Capture the cell that displays the provided text and extract its [x, y] central coordinate. 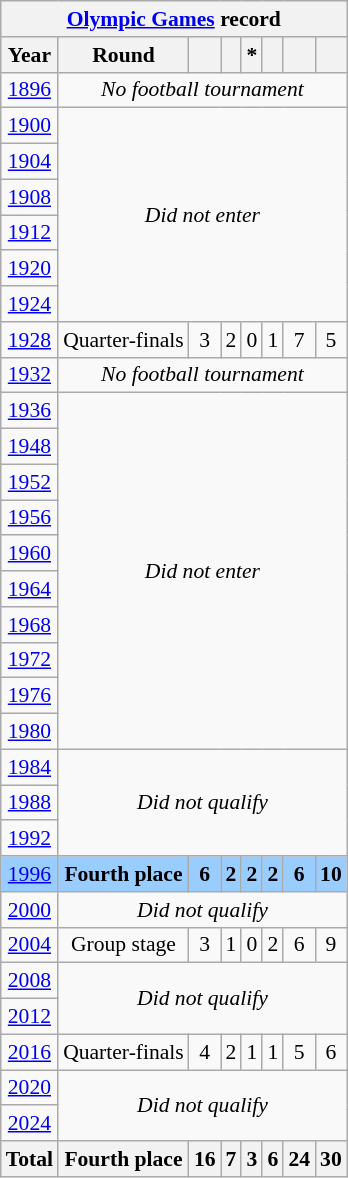
Year [30, 55]
Total [30, 1159]
2012 [30, 1017]
1908 [30, 197]
2004 [30, 945]
1960 [30, 554]
2024 [30, 1124]
1928 [30, 340]
30 [331, 1159]
1996 [30, 874]
9 [331, 945]
1912 [30, 233]
10 [331, 874]
* [252, 55]
1896 [30, 90]
2020 [30, 1088]
1900 [30, 126]
2008 [30, 981]
Group stage [124, 945]
4 [205, 1052]
1904 [30, 162]
1988 [30, 803]
1980 [30, 732]
1932 [30, 375]
1952 [30, 482]
2016 [30, 1052]
2000 [30, 910]
1948 [30, 447]
Olympic Games record [174, 19]
1964 [30, 589]
1976 [30, 696]
24 [299, 1159]
1936 [30, 411]
1992 [30, 839]
1984 [30, 767]
16 [205, 1159]
Round [124, 55]
1956 [30, 518]
1968 [30, 625]
1920 [30, 269]
1972 [30, 660]
1924 [30, 304]
